Return the (x, y) coordinate for the center point of the cell that contains the specified text.  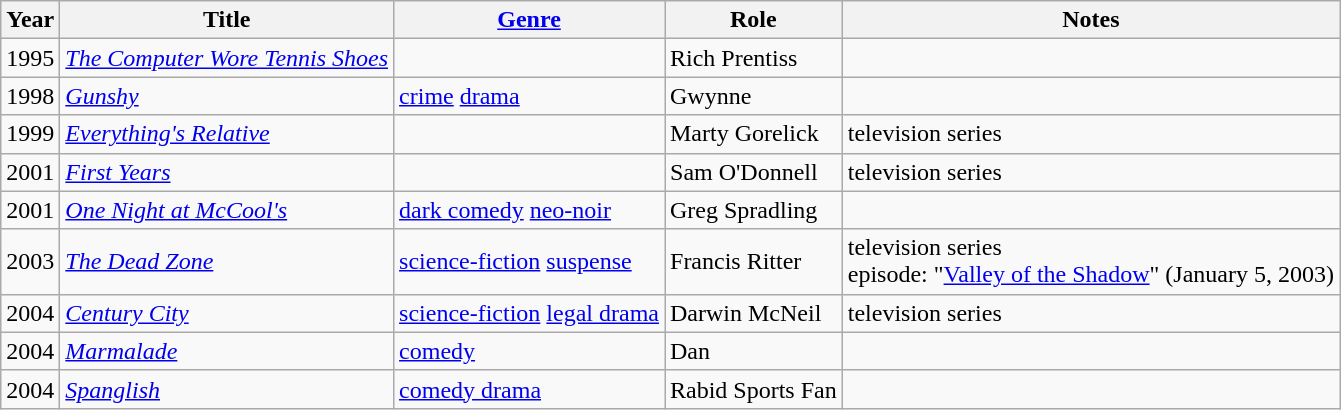
Role (753, 20)
Marty Gorelick (753, 134)
Gwynne (753, 96)
Gunshy (227, 96)
Sam O'Donnell (753, 172)
Francis Ritter (753, 262)
2003 (30, 262)
Spanglish (227, 389)
television seriesepisode: "Valley of the Shadow" (January 5, 2003) (1090, 262)
1999 (30, 134)
comedy drama (530, 389)
Genre (530, 20)
The Dead Zone (227, 262)
Title (227, 20)
The Computer Wore Tennis Shoes (227, 58)
Rabid Sports Fan (753, 389)
Darwin McNeil (753, 313)
1995 (30, 58)
Marmalade (227, 351)
Year (30, 20)
comedy (530, 351)
Notes (1090, 20)
crime drama (530, 96)
One Night at McCool's (227, 210)
science-fiction suspense (530, 262)
Greg Spradling (753, 210)
dark comedy neo-noir (530, 210)
Rich Prentiss (753, 58)
1998 (30, 96)
Everything's Relative (227, 134)
First Years (227, 172)
Dan (753, 351)
Century City (227, 313)
science-fiction legal drama (530, 313)
